Identify which cell holds the provided text, then report its (X, Y) central coordinate. 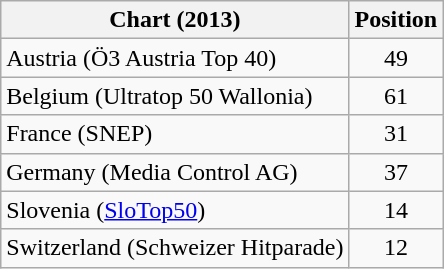
14 (396, 210)
Switzerland (Schweizer Hitparade) (175, 248)
61 (396, 96)
Position (396, 20)
France (SNEP) (175, 134)
Austria (Ö3 Austria Top 40) (175, 58)
Germany (Media Control AG) (175, 172)
49 (396, 58)
12 (396, 248)
Slovenia (SloTop50) (175, 210)
37 (396, 172)
Chart (2013) (175, 20)
Belgium (Ultratop 50 Wallonia) (175, 96)
31 (396, 134)
